For the text-containing cell, return its midpoint in [X, Y] coordinate format. 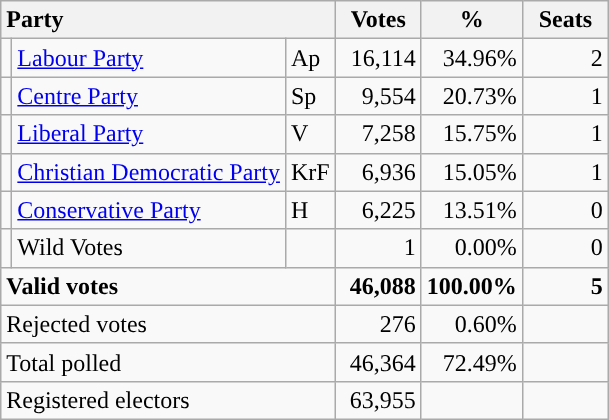
Registered electors [168, 400]
0.60% [472, 324]
20.73% [472, 96]
7,258 [378, 134]
0.00% [472, 248]
6,225 [378, 210]
V [310, 134]
Labour Party [149, 58]
Conservative Party [149, 210]
6,936 [378, 172]
Wild Votes [149, 248]
Ap [310, 58]
Seats [565, 20]
13.51% [472, 210]
100.00% [472, 286]
Total polled [168, 362]
Sp [310, 96]
15.75% [472, 134]
Centre Party [149, 96]
5 [565, 286]
46,364 [378, 362]
63,955 [378, 400]
2 [565, 58]
34.96% [472, 58]
Valid votes [168, 286]
9,554 [378, 96]
% [472, 20]
15.05% [472, 172]
Christian Democratic Party [149, 172]
Party [168, 20]
KrF [310, 172]
46,088 [378, 286]
H [310, 210]
Votes [378, 20]
16,114 [378, 58]
276 [378, 324]
72.49% [472, 362]
Rejected votes [168, 324]
Liberal Party [149, 134]
